Provide the (X, Y) coordinate of the cell's center where the given text is located.  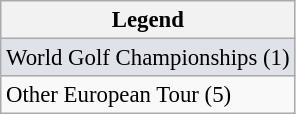
World Golf Championships (1) (148, 58)
Other European Tour (5) (148, 95)
Legend (148, 20)
